Locate the cell with the specified text and output its [X, Y] center coordinate. 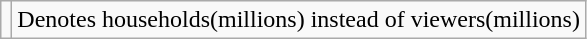
Denotes households(millions) instead of viewers(millions) [299, 20]
